Search for the cell housing the specified text and yield its [X, Y] center coordinate. 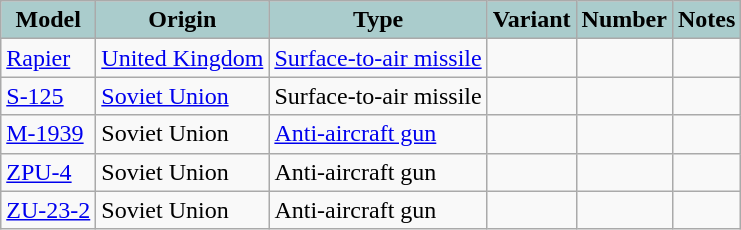
Type [378, 20]
ZU-23-2 [48, 210]
ZPU-4 [48, 172]
Rapier [48, 58]
Variant [532, 20]
Model [48, 20]
United Kingdom [182, 58]
M-1939 [48, 134]
S-125 [48, 96]
Notes [706, 20]
Origin [182, 20]
Number [624, 20]
